From the cell containing the given text, extract its center point as [x, y] coordinate. 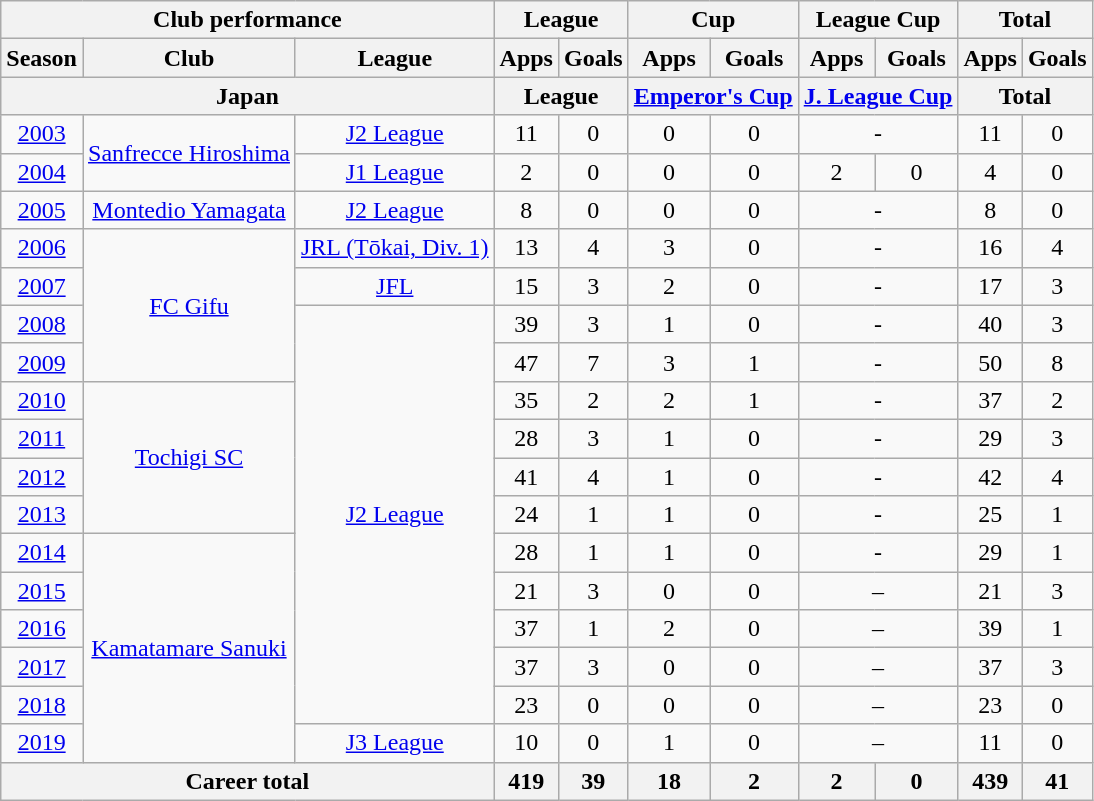
2017 [42, 667]
439 [990, 781]
7 [593, 362]
Emperor's Cup [713, 96]
2005 [42, 210]
Club [188, 58]
2013 [42, 515]
40 [990, 324]
10 [526, 743]
Kamatamare Sanuki [188, 648]
24 [526, 515]
25 [990, 515]
J. League Cup [878, 96]
Career total [248, 781]
Cup [713, 20]
2018 [42, 705]
2008 [42, 324]
Japan [248, 96]
JFL [394, 286]
35 [526, 400]
Season [42, 58]
2019 [42, 743]
2011 [42, 438]
2012 [42, 477]
13 [526, 248]
FC Gifu [188, 305]
16 [990, 248]
47 [526, 362]
17 [990, 286]
League Cup [878, 20]
2003 [42, 134]
2006 [42, 248]
50 [990, 362]
J1 League [394, 172]
18 [669, 781]
2010 [42, 400]
2004 [42, 172]
2007 [42, 286]
JRL (Tōkai, Div. 1) [394, 248]
Montedio Yamagata [188, 210]
2014 [42, 553]
2015 [42, 591]
J3 League [394, 743]
2009 [42, 362]
Tochigi SC [188, 457]
42 [990, 477]
419 [526, 781]
Sanfrecce Hiroshima [188, 153]
15 [526, 286]
2016 [42, 629]
Club performance [248, 20]
